Capture the cell that displays the provided text and extract its [X, Y] central coordinate. 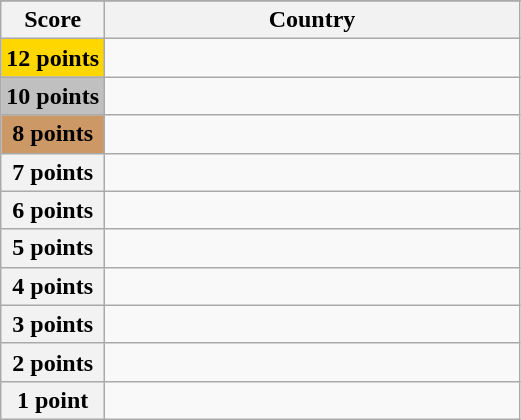
4 points [53, 286]
3 points [53, 324]
1 point [53, 400]
12 points [53, 58]
2 points [53, 362]
8 points [53, 134]
Country [312, 20]
Score [53, 20]
5 points [53, 248]
10 points [53, 96]
6 points [53, 210]
7 points [53, 172]
